Provide the [X, Y] coordinate of the cell's center where the given text is located.  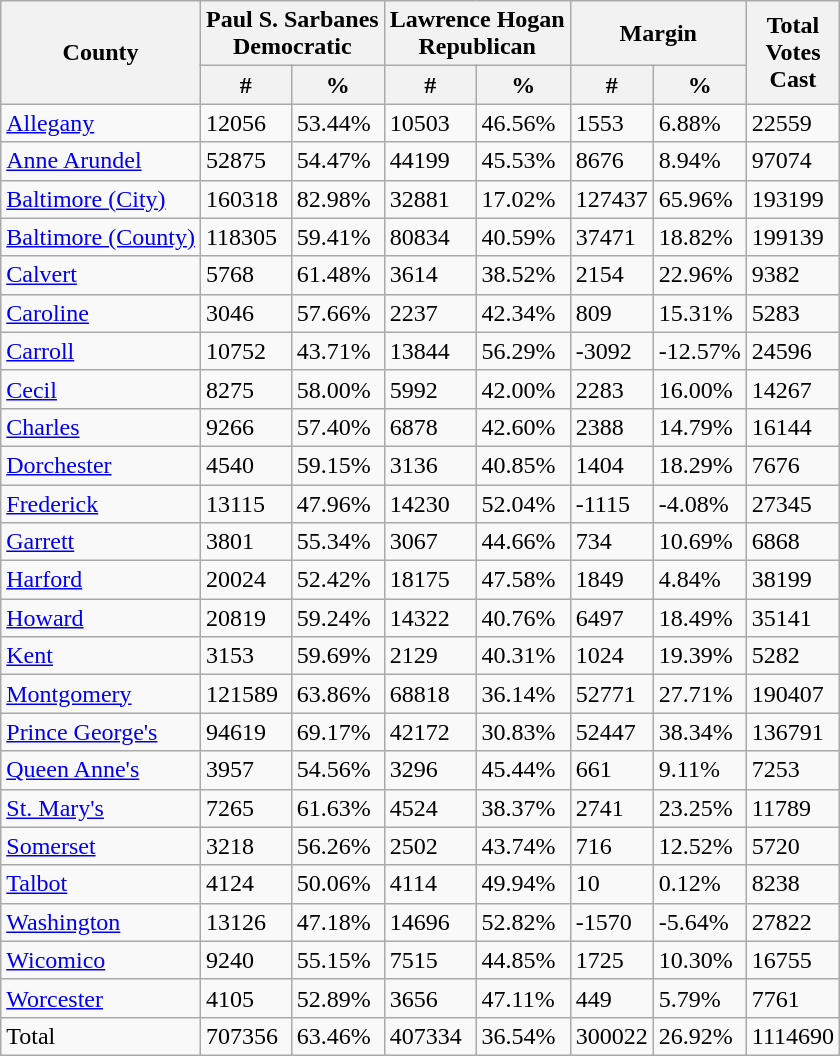
7761 [792, 998]
127437 [612, 199]
121589 [246, 694]
47.58% [523, 580]
6878 [430, 427]
7515 [430, 960]
4124 [246, 884]
8275 [246, 389]
42.60% [523, 427]
TotalVotesCast [792, 52]
43.74% [523, 846]
59.69% [338, 656]
63.46% [338, 1036]
61.48% [338, 275]
44.85% [523, 960]
5720 [792, 846]
52.04% [523, 503]
94619 [246, 732]
55.15% [338, 960]
407334 [430, 1036]
3067 [430, 542]
16.00% [700, 389]
44.66% [523, 542]
36.54% [523, 1036]
Lawrence HoganRepublican [477, 34]
13126 [246, 922]
-12.57% [700, 351]
97074 [792, 161]
3153 [246, 656]
2388 [612, 427]
18.29% [700, 465]
Talbot [101, 884]
Somerset [101, 846]
716 [612, 846]
19.39% [700, 656]
3218 [246, 846]
Frederick [101, 503]
190407 [792, 694]
707356 [246, 1036]
3046 [246, 313]
10 [612, 884]
9382 [792, 275]
1024 [612, 656]
1114690 [792, 1036]
14.79% [700, 427]
734 [612, 542]
6497 [612, 618]
56.29% [523, 351]
18175 [430, 580]
15.31% [700, 313]
St. Mary's [101, 808]
2283 [612, 389]
10752 [246, 351]
27.71% [700, 694]
35141 [792, 618]
Wicomico [101, 960]
47.11% [523, 998]
22.96% [700, 275]
23.25% [700, 808]
5283 [792, 313]
4.84% [700, 580]
Total [101, 1036]
5282 [792, 656]
193199 [792, 199]
7253 [792, 770]
53.44% [338, 123]
26.92% [700, 1036]
2741 [612, 808]
Baltimore (City) [101, 199]
3656 [430, 998]
49.94% [523, 884]
3296 [430, 770]
2129 [430, 656]
Kent [101, 656]
27345 [792, 503]
2154 [612, 275]
Prince George's [101, 732]
40.76% [523, 618]
160318 [246, 199]
38.37% [523, 808]
59.41% [338, 237]
Carroll [101, 351]
Paul S. SarbanesDemocratic [292, 34]
17.02% [523, 199]
12056 [246, 123]
57.40% [338, 427]
449 [612, 998]
6.88% [700, 123]
3136 [430, 465]
5.79% [700, 998]
4105 [246, 998]
52.82% [523, 922]
4114 [430, 884]
54.56% [338, 770]
16755 [792, 960]
County [101, 52]
46.56% [523, 123]
42172 [430, 732]
-1570 [612, 922]
40.85% [523, 465]
52447 [612, 732]
80834 [430, 237]
20819 [246, 618]
42.34% [523, 313]
30.83% [523, 732]
6868 [792, 542]
82.98% [338, 199]
69.17% [338, 732]
38.34% [700, 732]
Cecil [101, 389]
136791 [792, 732]
Montgomery [101, 694]
7676 [792, 465]
Calvert [101, 275]
55.34% [338, 542]
58.00% [338, 389]
9.11% [700, 770]
45.44% [523, 770]
54.47% [338, 161]
Howard [101, 618]
8676 [612, 161]
52771 [612, 694]
13844 [430, 351]
40.59% [523, 237]
1849 [612, 580]
0.12% [700, 884]
Worcester [101, 998]
Allegany [101, 123]
10.30% [700, 960]
5992 [430, 389]
65.96% [700, 199]
52875 [246, 161]
Charles [101, 427]
Dorchester [101, 465]
22559 [792, 123]
45.53% [523, 161]
1404 [612, 465]
3957 [246, 770]
27822 [792, 922]
56.26% [338, 846]
10.69% [700, 542]
-1115 [612, 503]
18.49% [700, 618]
Anne Arundel [101, 161]
1553 [612, 123]
2502 [430, 846]
47.96% [338, 503]
2237 [430, 313]
118305 [246, 237]
12.52% [700, 846]
43.71% [338, 351]
Caroline [101, 313]
24596 [792, 351]
61.63% [338, 808]
44199 [430, 161]
661 [612, 770]
7265 [246, 808]
4524 [430, 808]
9266 [246, 427]
14696 [430, 922]
18.82% [700, 237]
8.94% [700, 161]
63.86% [338, 694]
16144 [792, 427]
14322 [430, 618]
809 [612, 313]
300022 [612, 1036]
Queen Anne's [101, 770]
57.66% [338, 313]
32881 [430, 199]
9240 [246, 960]
68818 [430, 694]
20024 [246, 580]
10503 [430, 123]
3614 [430, 275]
50.06% [338, 884]
59.24% [338, 618]
8238 [792, 884]
Garrett [101, 542]
52.42% [338, 580]
-5.64% [700, 922]
14230 [430, 503]
1725 [612, 960]
38.52% [523, 275]
-3092 [612, 351]
199139 [792, 237]
3801 [246, 542]
47.18% [338, 922]
59.15% [338, 465]
40.31% [523, 656]
11789 [792, 808]
Harford [101, 580]
Baltimore (County) [101, 237]
38199 [792, 580]
52.89% [338, 998]
13115 [246, 503]
Margin [658, 34]
-4.08% [700, 503]
Washington [101, 922]
42.00% [523, 389]
36.14% [523, 694]
14267 [792, 389]
5768 [246, 275]
37471 [612, 237]
4540 [246, 465]
